From the cell containing the given text, extract its center point as [X, Y] coordinate. 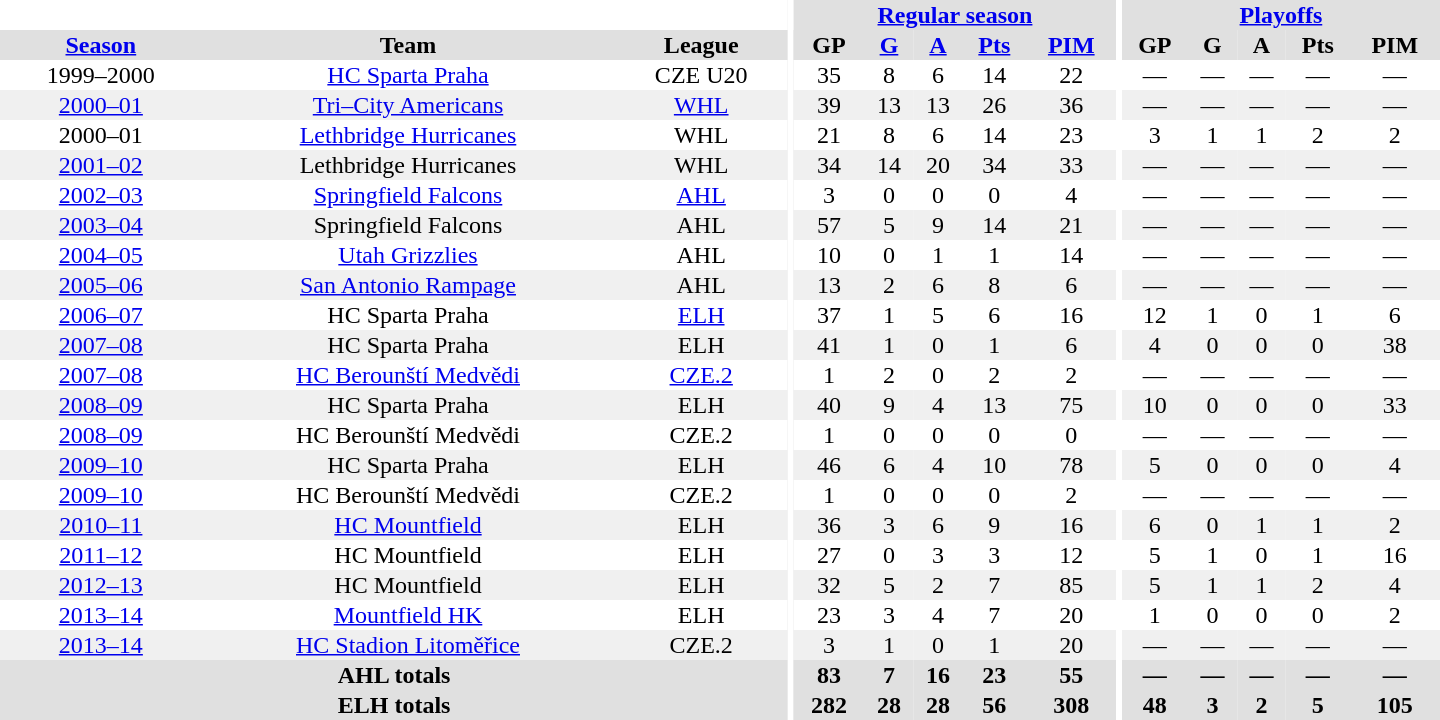
282 [830, 705]
35 [830, 75]
2011–12 [101, 555]
1999–2000 [101, 75]
AHL totals [394, 675]
Team [408, 45]
League [701, 45]
2001–02 [101, 165]
Mountfield HK [408, 615]
37 [830, 315]
83 [830, 675]
2012–13 [101, 585]
85 [1071, 585]
57 [830, 225]
105 [1395, 705]
22 [1071, 75]
75 [1071, 405]
CZE U20 [701, 75]
ELH totals [394, 705]
2006–07 [101, 315]
2010–11 [101, 525]
46 [830, 465]
2002–03 [101, 195]
2005–06 [101, 285]
Tri–City Americans [408, 105]
308 [1071, 705]
55 [1071, 675]
78 [1071, 465]
26 [995, 105]
40 [830, 405]
Utah Grizzlies [408, 255]
Playoffs [1281, 15]
56 [995, 705]
39 [830, 105]
2003–04 [101, 225]
32 [830, 585]
San Antonio Rampage [408, 285]
HC Stadion Litoměřice [408, 645]
41 [830, 345]
Regular season [956, 15]
2004–05 [101, 255]
Season [101, 45]
48 [1155, 705]
38 [1395, 345]
27 [830, 555]
